Determine the (X, Y) coordinate at the center of the cell enclosing the given text.  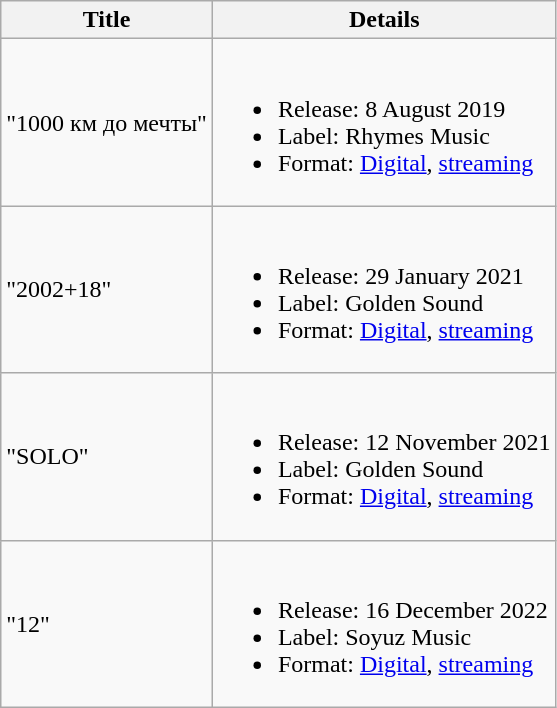
"1000 км до мечты" (107, 122)
Title (107, 20)
"SOLO" (107, 456)
"12" (107, 624)
Release: 8 August 2019Label: Rhymes MusicFormat: Digital, streaming (384, 122)
"2002+18" (107, 290)
Details (384, 20)
Release: 29 January 2021Label: Golden SoundFormat: Digital, streaming (384, 290)
Release: 16 December 2022Label: Soyuz MusicFormat: Digital, streaming (384, 624)
Release: 12 November 2021Label: Golden SoundFormat: Digital, streaming (384, 456)
